Return the [x, y] coordinate for the center point of the cell that contains the specified text.  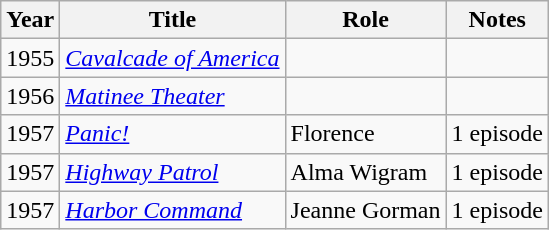
1956 [30, 96]
Year [30, 20]
Florence [366, 134]
Jeanne Gorman [366, 210]
Highway Patrol [172, 172]
Matinee Theater [172, 96]
Notes [497, 20]
Harbor Command [172, 210]
Panic! [172, 134]
Alma Wigram [366, 172]
Title [172, 20]
1955 [30, 58]
Role [366, 20]
Cavalcade of America [172, 58]
